For the text-containing cell, return its midpoint in [X, Y] coordinate format. 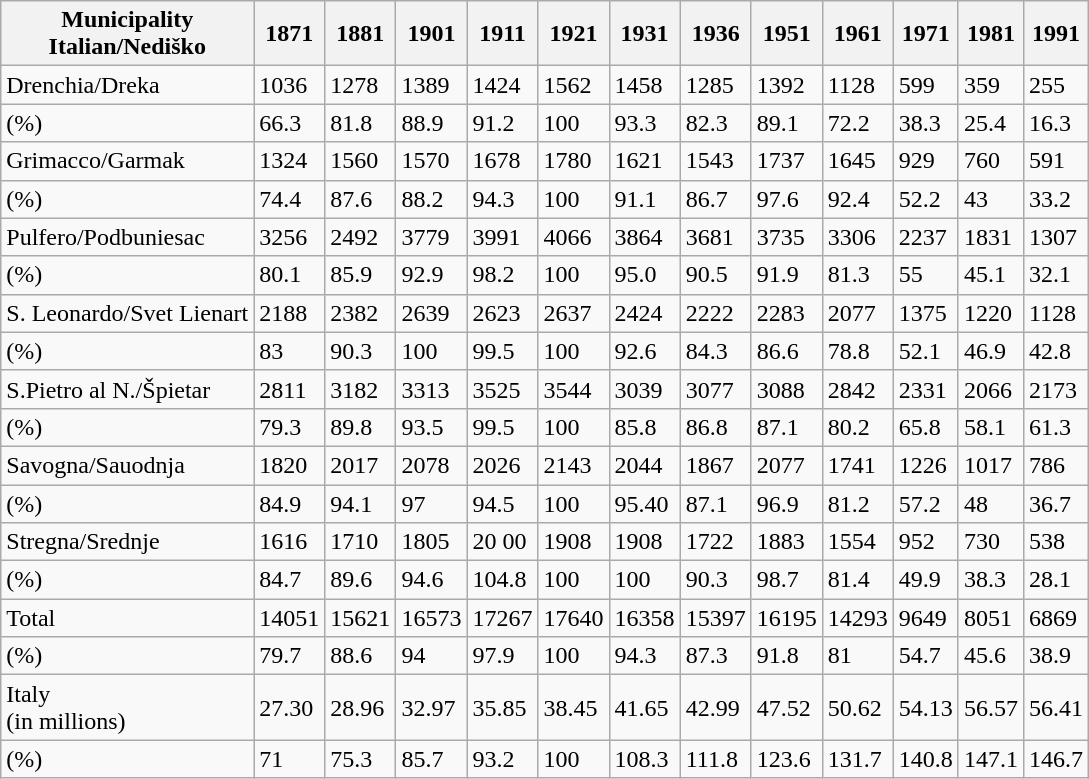
1621 [644, 161]
3991 [502, 237]
1936 [716, 34]
3039 [644, 389]
54.13 [926, 708]
1392 [786, 85]
36.7 [1056, 503]
1562 [574, 85]
3681 [716, 237]
3864 [644, 237]
71 [290, 759]
95.0 [644, 275]
49.9 [926, 580]
98.7 [786, 580]
2017 [360, 465]
599 [926, 85]
80.1 [290, 275]
3735 [786, 237]
786 [1056, 465]
1324 [290, 161]
97.9 [502, 656]
1867 [716, 465]
25.4 [990, 123]
86.7 [716, 199]
42.8 [1056, 351]
1780 [574, 161]
56.57 [990, 708]
730 [990, 542]
55 [926, 275]
85.7 [432, 759]
1911 [502, 34]
Pulfero/Podbuniesac [128, 237]
1831 [990, 237]
1871 [290, 34]
52.2 [926, 199]
2639 [432, 313]
929 [926, 161]
131.7 [858, 759]
38.9 [1056, 656]
72.2 [858, 123]
1991 [1056, 34]
2424 [644, 313]
88.2 [432, 199]
91.2 [502, 123]
15397 [716, 618]
97 [432, 503]
952 [926, 542]
17267 [502, 618]
1820 [290, 465]
3544 [574, 389]
89.6 [360, 580]
78.8 [858, 351]
3779 [432, 237]
41.65 [644, 708]
42.99 [716, 708]
16358 [644, 618]
65.8 [926, 427]
1560 [360, 161]
89.8 [360, 427]
147.1 [990, 759]
92.6 [644, 351]
79.7 [290, 656]
Italy (in millions) [128, 708]
1678 [502, 161]
1458 [644, 85]
1805 [432, 542]
35.85 [502, 708]
Stregna/Srednje [128, 542]
1017 [990, 465]
87.3 [716, 656]
54.7 [926, 656]
82.3 [716, 123]
1921 [574, 34]
2078 [432, 465]
15621 [360, 618]
97.6 [786, 199]
1424 [502, 85]
2188 [290, 313]
2026 [502, 465]
Total [128, 618]
20 00 [502, 542]
1307 [1056, 237]
3313 [432, 389]
47.52 [786, 708]
MunicipalityItalian/Nediško [128, 34]
91.8 [786, 656]
Savogna/Sauodnja [128, 465]
94.5 [502, 503]
84.3 [716, 351]
81 [858, 656]
74.4 [290, 199]
104.8 [502, 580]
61.3 [1056, 427]
2842 [858, 389]
1226 [926, 465]
79.3 [290, 427]
28.96 [360, 708]
32.97 [432, 708]
S.Pietro al N./Špietar [128, 389]
1278 [360, 85]
1220 [990, 313]
16.3 [1056, 123]
1645 [858, 161]
14051 [290, 618]
140.8 [926, 759]
4066 [574, 237]
96.9 [786, 503]
9649 [926, 618]
16573 [432, 618]
86.6 [786, 351]
1883 [786, 542]
2283 [786, 313]
84.9 [290, 503]
91.1 [644, 199]
81.8 [360, 123]
538 [1056, 542]
45.1 [990, 275]
3525 [502, 389]
1901 [432, 34]
2331 [926, 389]
17640 [574, 618]
2222 [716, 313]
2143 [574, 465]
359 [990, 85]
1570 [432, 161]
1741 [858, 465]
2173 [1056, 389]
91.9 [786, 275]
56.41 [1056, 708]
3077 [716, 389]
66.3 [290, 123]
2811 [290, 389]
57.2 [926, 503]
50.62 [858, 708]
2492 [360, 237]
8051 [990, 618]
1554 [858, 542]
1616 [290, 542]
80.2 [858, 427]
2637 [574, 313]
27.30 [290, 708]
108.3 [644, 759]
1881 [360, 34]
38.45 [574, 708]
46.9 [990, 351]
1951 [786, 34]
S. Leonardo/Svet Lienart [128, 313]
3306 [858, 237]
43 [990, 199]
3256 [290, 237]
1931 [644, 34]
28.1 [1056, 580]
1389 [432, 85]
88.9 [432, 123]
92.9 [432, 275]
85.8 [644, 427]
3088 [786, 389]
93.3 [644, 123]
94 [432, 656]
88.6 [360, 656]
Grimacco/Garmak [128, 161]
1710 [360, 542]
2044 [644, 465]
75.3 [360, 759]
591 [1056, 161]
48 [990, 503]
52.1 [926, 351]
87.6 [360, 199]
2066 [990, 389]
14293 [858, 618]
1285 [716, 85]
94.6 [432, 580]
123.6 [786, 759]
81.3 [858, 275]
760 [990, 161]
1543 [716, 161]
2623 [502, 313]
33.2 [1056, 199]
86.8 [716, 427]
58.1 [990, 427]
1971 [926, 34]
146.7 [1056, 759]
81.2 [858, 503]
111.8 [716, 759]
1375 [926, 313]
84.7 [290, 580]
90.5 [716, 275]
1737 [786, 161]
1981 [990, 34]
85.9 [360, 275]
83 [290, 351]
45.6 [990, 656]
2237 [926, 237]
94.1 [360, 503]
32.1 [1056, 275]
2382 [360, 313]
81.4 [858, 580]
92.4 [858, 199]
1961 [858, 34]
89.1 [786, 123]
93.2 [502, 759]
98.2 [502, 275]
1722 [716, 542]
16195 [786, 618]
95.40 [644, 503]
255 [1056, 85]
6869 [1056, 618]
1036 [290, 85]
93.5 [432, 427]
Drenchia/Dreka [128, 85]
3182 [360, 389]
